Find where the given text appears and provide that cell's center as [x, y] coordinate. 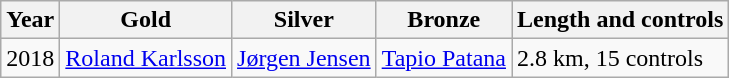
2.8 km, 15 controls [620, 58]
2018 [30, 58]
Silver [304, 20]
Tapio Patana [444, 58]
Year [30, 20]
Gold [146, 20]
Bronze [444, 20]
Roland Karlsson [146, 58]
Jørgen Jensen [304, 58]
Length and controls [620, 20]
